Search for the cell housing the specified text and yield its [x, y] center coordinate. 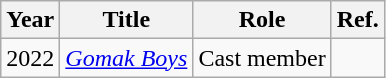
Role [262, 20]
Gomak Boys [126, 58]
Cast member [262, 58]
2022 [30, 58]
Ref. [358, 20]
Year [30, 20]
Title [126, 20]
